Detect which cell encompasses the target text, then output its (x, y) center coordinate. 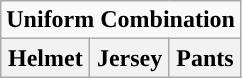
Helmet (46, 58)
Uniform Combination (121, 20)
Pants (204, 58)
Jersey (130, 58)
